Search for the cell housing the specified text and yield its (x, y) center coordinate. 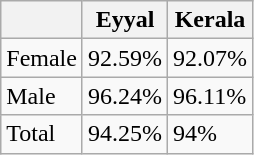
92.07% (210, 58)
Male (42, 96)
94% (210, 134)
92.59% (124, 58)
Eyyal (124, 20)
96.11% (210, 96)
Kerala (210, 20)
94.25% (124, 134)
Female (42, 58)
Total (42, 134)
96.24% (124, 96)
